Locate the cell with the specified text and output its (X, Y) center coordinate. 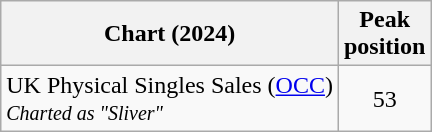
UK Physical Singles Sales (OCC)Charted as "Sliver" (170, 98)
53 (384, 98)
Peakposition (384, 34)
Chart (2024) (170, 34)
